Search for the cell housing the specified text and yield its [X, Y] center coordinate. 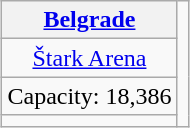
Belgrade [90, 20]
Capacity: 18,386 [90, 96]
Štark Arena [90, 58]
